For the text-containing cell, return its midpoint in (X, Y) coordinate format. 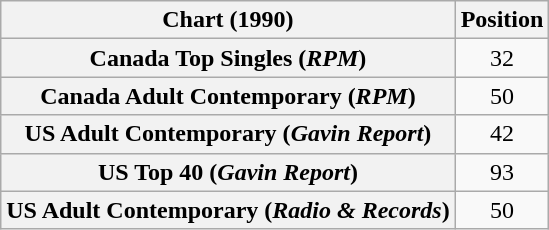
US Adult Contemporary (Gavin Report) (228, 134)
42 (502, 134)
Canada Adult Contemporary (RPM) (228, 96)
Canada Top Singles (RPM) (228, 58)
US Adult Contemporary (Radio & Records) (228, 210)
32 (502, 58)
Position (502, 20)
Chart (1990) (228, 20)
93 (502, 172)
US Top 40 (Gavin Report) (228, 172)
